Scan for the cell matching the given text and deliver its (x, y) coordinate at center. 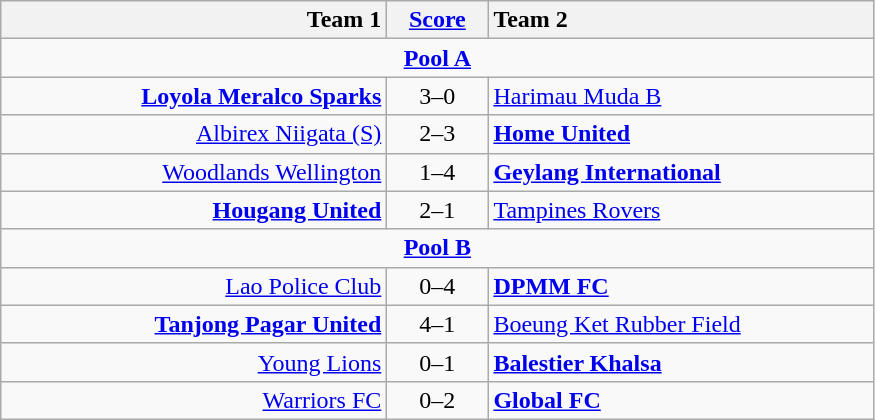
Woodlands Wellington (194, 172)
Global FC (681, 400)
1–4 (438, 172)
0–4 (438, 286)
2–1 (438, 210)
2–3 (438, 134)
4–1 (438, 324)
Harimau Muda B (681, 96)
3–0 (438, 96)
Geylang International (681, 172)
Balestier Khalsa (681, 362)
Pool B (438, 248)
Team 1 (194, 20)
Hougang United (194, 210)
Lao Police Club (194, 286)
Loyola Meralco Sparks (194, 96)
0–2 (438, 400)
0–1 (438, 362)
Team 2 (681, 20)
Tanjong Pagar United (194, 324)
Young Lions (194, 362)
Warriors FC (194, 400)
Tampines Rovers (681, 210)
Boeung Ket Rubber Field (681, 324)
Albirex Niigata (S) (194, 134)
Pool A (438, 58)
DPMM FC (681, 286)
Home United (681, 134)
Score (438, 20)
